Return [x, y] of the center of cell containing provided text 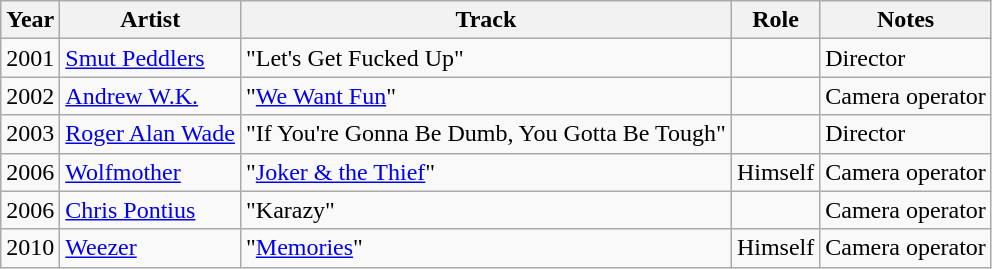
"Memories" [486, 248]
Wolfmother [150, 172]
Chris Pontius [150, 210]
Smut Peddlers [150, 58]
Roger Alan Wade [150, 134]
2001 [30, 58]
"If You're Gonna Be Dumb, You Gotta Be Tough" [486, 134]
Weezer [150, 248]
Role [775, 20]
Track [486, 20]
2010 [30, 248]
"We Want Fun" [486, 96]
Year [30, 20]
Notes [906, 20]
"Karazy" [486, 210]
2002 [30, 96]
"Joker & the Thief" [486, 172]
Artist [150, 20]
"Let's Get Fucked Up" [486, 58]
2003 [30, 134]
Andrew W.K. [150, 96]
